Scan for the cell matching the given text and deliver its [X, Y] coordinate at center. 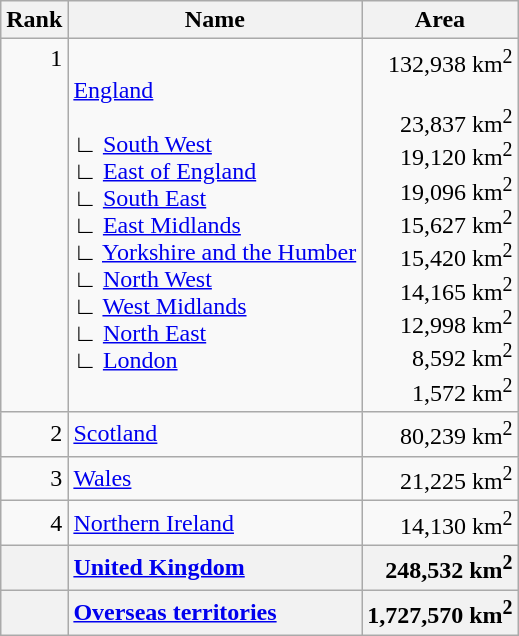
80,239 km2 [440, 434]
Overseas territories [215, 612]
132,938 km223,837 km2 19,120 km2 19,096 km2 15,627 km2 15,420 km2 14,165 km2 12,998 km2 8,592 km2 1,572 km2 [440, 226]
Wales [215, 478]
Name [215, 20]
2 [34, 434]
1 [34, 226]
United Kingdom [215, 568]
3 [34, 478]
Rank [34, 20]
Scotland [215, 434]
Area [440, 20]
248,532 km2 [440, 568]
21,225 km2 [440, 478]
England∟ South West ∟ East of England ∟ South East ∟ East Midlands ∟ Yorkshire and the Humber ∟ North West ∟ West Midlands ∟ North East ∟ London [215, 226]
14,130 km2 [440, 524]
4 [34, 524]
1,727,570 km2 [440, 612]
Northern Ireland [215, 524]
